Extract the (x, y) coordinate from the center of the cell holding the provided text.  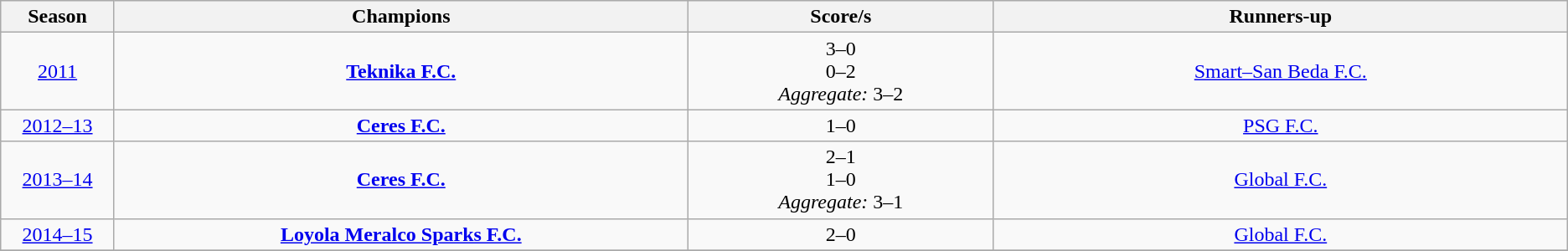
2014–15 (58, 234)
Smart–San Beda F.C. (1280, 71)
2013–14 (58, 180)
2–0 (841, 234)
Loyola Meralco Sparks F.C. (400, 234)
2–11–0Aggregate: 3–1 (841, 180)
2012–13 (58, 125)
2011 (58, 71)
PSG F.C. (1280, 125)
Score/s (841, 17)
3–00–2Aggregate: 3–2 (841, 71)
1–0 (841, 125)
Champions (400, 17)
Runners-up (1280, 17)
Teknika F.C. (400, 71)
Season (58, 17)
